Locate the cell with the specified text and output its [X, Y] center coordinate. 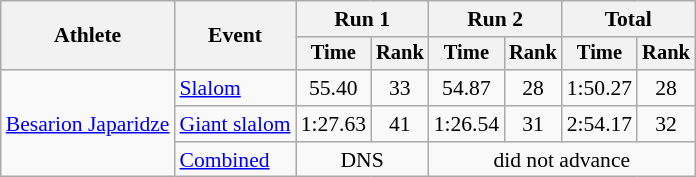
Run 1 [362, 19]
32 [666, 124]
33 [400, 88]
Run 2 [496, 19]
Slalom [236, 88]
Total [628, 19]
2:54.17 [600, 124]
41 [400, 124]
1:26.54 [466, 124]
Event [236, 36]
Athlete [88, 36]
54.87 [466, 88]
31 [533, 124]
1:27.63 [334, 124]
1:50.27 [600, 88]
55.40 [334, 88]
Giant slalom [236, 124]
Besarion Japaridze [88, 124]
